Pinpoint the cell where the given text exists, returning its [x, y] midpoint coordinate. 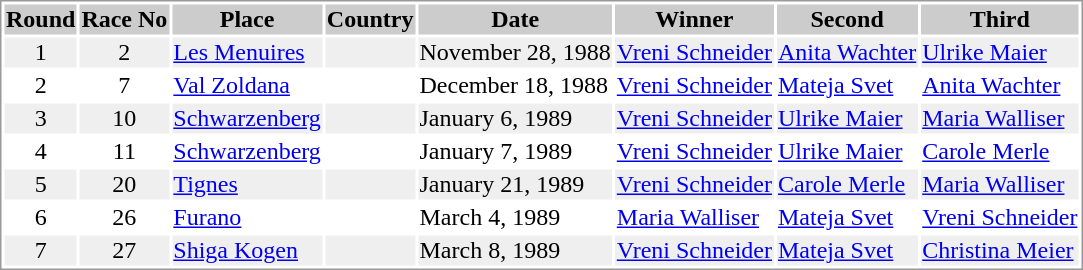
Third [1000, 19]
Les Menuires [247, 53]
January 21, 1989 [515, 185]
20 [124, 185]
January 6, 1989 [515, 119]
6 [40, 217]
Race No [124, 19]
November 28, 1988 [515, 53]
December 18, 1988 [515, 85]
March 8, 1989 [515, 251]
Country [370, 19]
4 [40, 151]
Date [515, 19]
3 [40, 119]
Christina Meier [1000, 251]
26 [124, 217]
Second [846, 19]
Shiga Kogen [247, 251]
27 [124, 251]
March 4, 1989 [515, 217]
10 [124, 119]
Winner [694, 19]
Round [40, 19]
1 [40, 53]
Val Zoldana [247, 85]
January 7, 1989 [515, 151]
11 [124, 151]
Furano [247, 217]
5 [40, 185]
Place [247, 19]
Tignes [247, 185]
